Pinpoint the cell where the given text exists, returning its [X, Y] midpoint coordinate. 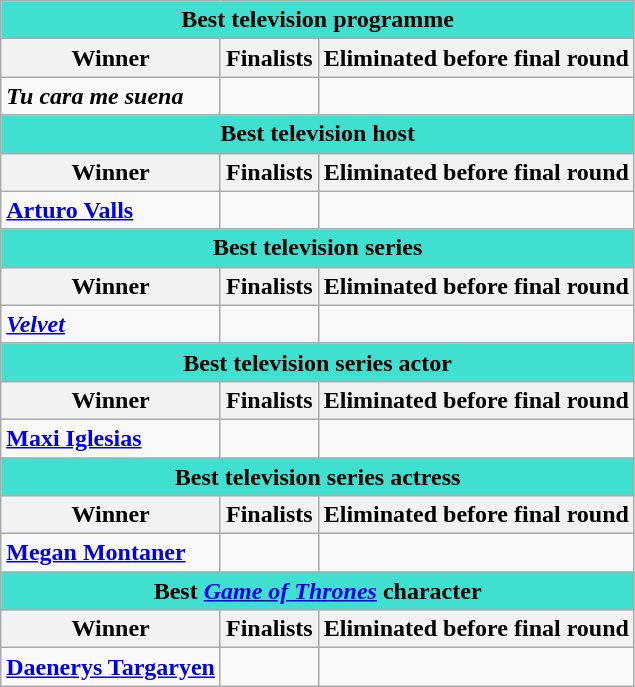
Best television programme [318, 20]
Tu cara me suena [111, 96]
Best television host [318, 134]
Best television series actor [318, 362]
Maxi Iglesias [111, 438]
Best television series actress [318, 477]
Megan Montaner [111, 553]
Best television series [318, 248]
Best Game of Thrones character [318, 591]
Daenerys Targaryen [111, 667]
Velvet [111, 324]
Arturo Valls [111, 210]
